For the text-containing cell, return its midpoint in (x, y) coordinate format. 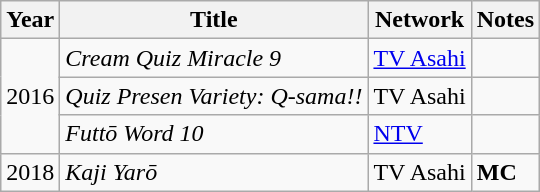
Year (30, 20)
2018 (30, 172)
NTV (420, 134)
Cream Quiz Miracle 9 (214, 58)
Futtō Word 10 (214, 134)
Title (214, 20)
Network (420, 20)
Quiz Presen Variety: Q-sama!! (214, 96)
MC (505, 172)
Kaji Yarō (214, 172)
Notes (505, 20)
2016 (30, 96)
